From the cell containing the given text, extract its center point as [x, y] coordinate. 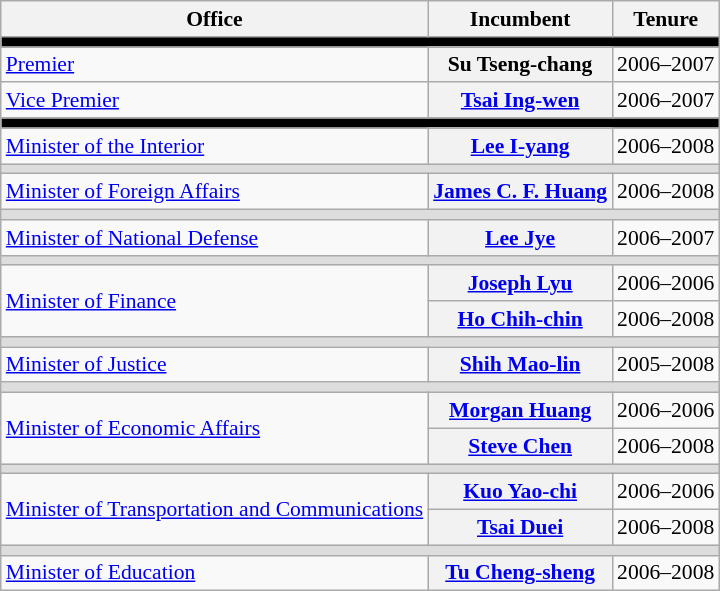
Vice Premier [214, 101]
Minister of Justice [214, 365]
Minister of the Interior [214, 146]
2005–2008 [666, 365]
Premier [214, 65]
Ho Chih-chin [520, 319]
Minister of Education [214, 573]
Tsai Ing-wen [520, 101]
Tenure [666, 19]
Minister of National Defense [214, 238]
Minister of Economic Affairs [214, 428]
Minister of Foreign Affairs [214, 192]
Su Tseng-chang [520, 65]
Joseph Lyu [520, 284]
Tu Cheng-sheng [520, 573]
Tsai Duei [520, 528]
Steve Chen [520, 446]
James C. F. Huang [520, 192]
Office [214, 19]
Lee I-yang [520, 146]
Minister of Finance [214, 302]
Shih Mao-lin [520, 365]
Incumbent [520, 19]
Minister of Transportation and Communications [214, 510]
Morgan Huang [520, 411]
Lee Jye [520, 238]
Kuo Yao-chi [520, 492]
